From the cell containing the given text, extract its center point as [X, Y] coordinate. 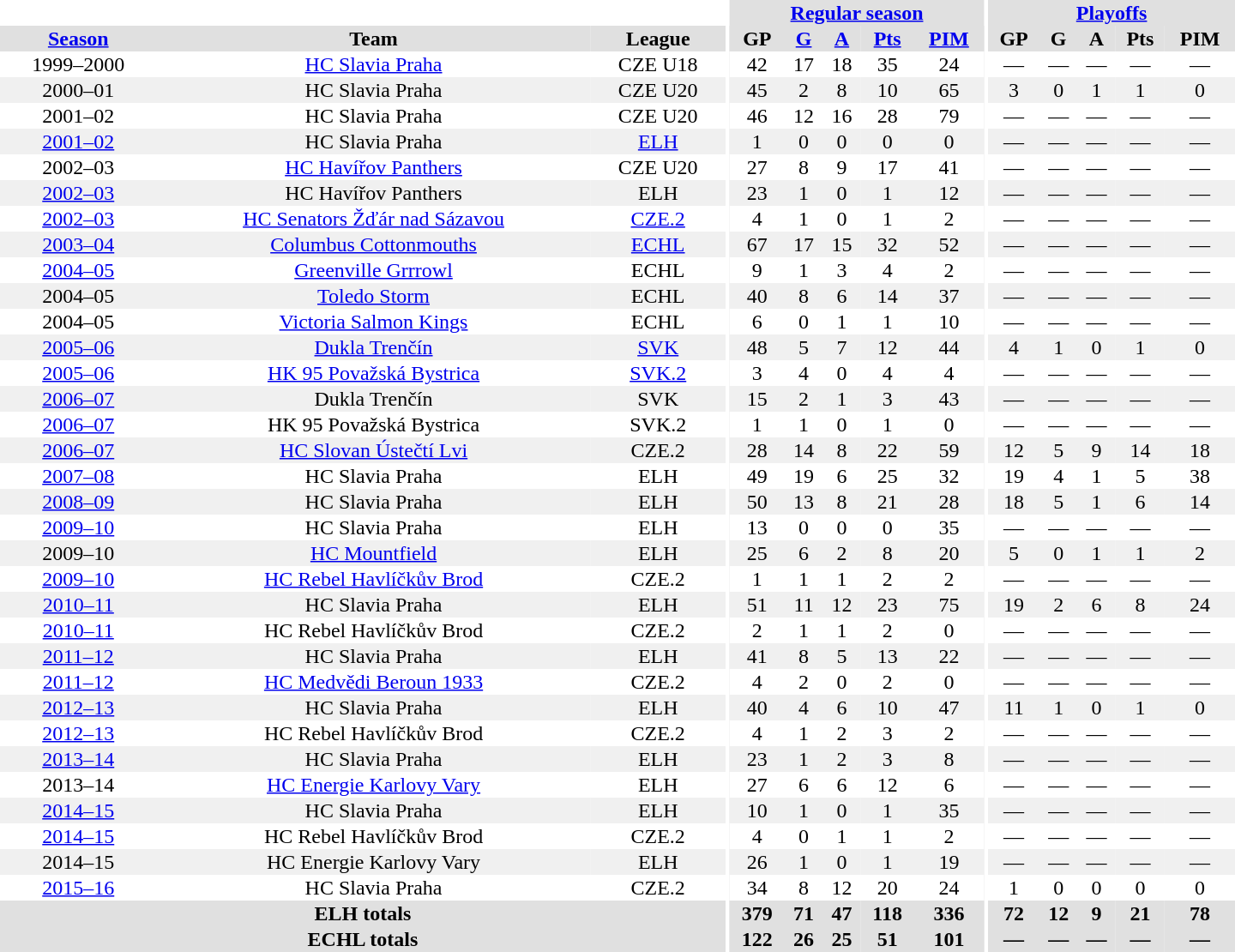
48 [757, 347]
101 [949, 939]
122 [757, 939]
59 [949, 450]
7 [841, 347]
2015–16 [79, 888]
2000–01 [79, 90]
Victoria Salmon Kings [374, 322]
Greenville Grrrowl [374, 270]
43 [949, 399]
71 [804, 913]
37 [949, 296]
ELH totals [363, 913]
2003–04 [79, 244]
Team [374, 39]
42 [757, 64]
45 [757, 90]
ECHL totals [363, 939]
Season [79, 39]
Regular season [858, 13]
78 [1200, 913]
16 [841, 116]
44 [949, 347]
38 [1200, 476]
79 [949, 116]
HC Senators Žďár nad Sázavou [374, 219]
379 [757, 913]
34 [757, 888]
Playoffs [1111, 13]
Toledo Storm [374, 296]
2008–09 [79, 502]
52 [949, 244]
1999–2000 [79, 64]
Columbus Cottonmouths [374, 244]
2007–08 [79, 476]
50 [757, 502]
46 [757, 116]
HC Mountfield [374, 553]
HC Medvědi Beroun 1933 [374, 682]
336 [949, 913]
49 [757, 476]
75 [949, 605]
72 [1014, 913]
118 [888, 913]
67 [757, 244]
HC Slovan Ústečtí Lvi [374, 450]
65 [949, 90]
CZE U18 [659, 64]
League [659, 39]
